Identify which cell holds the provided text, then report its (x, y) central coordinate. 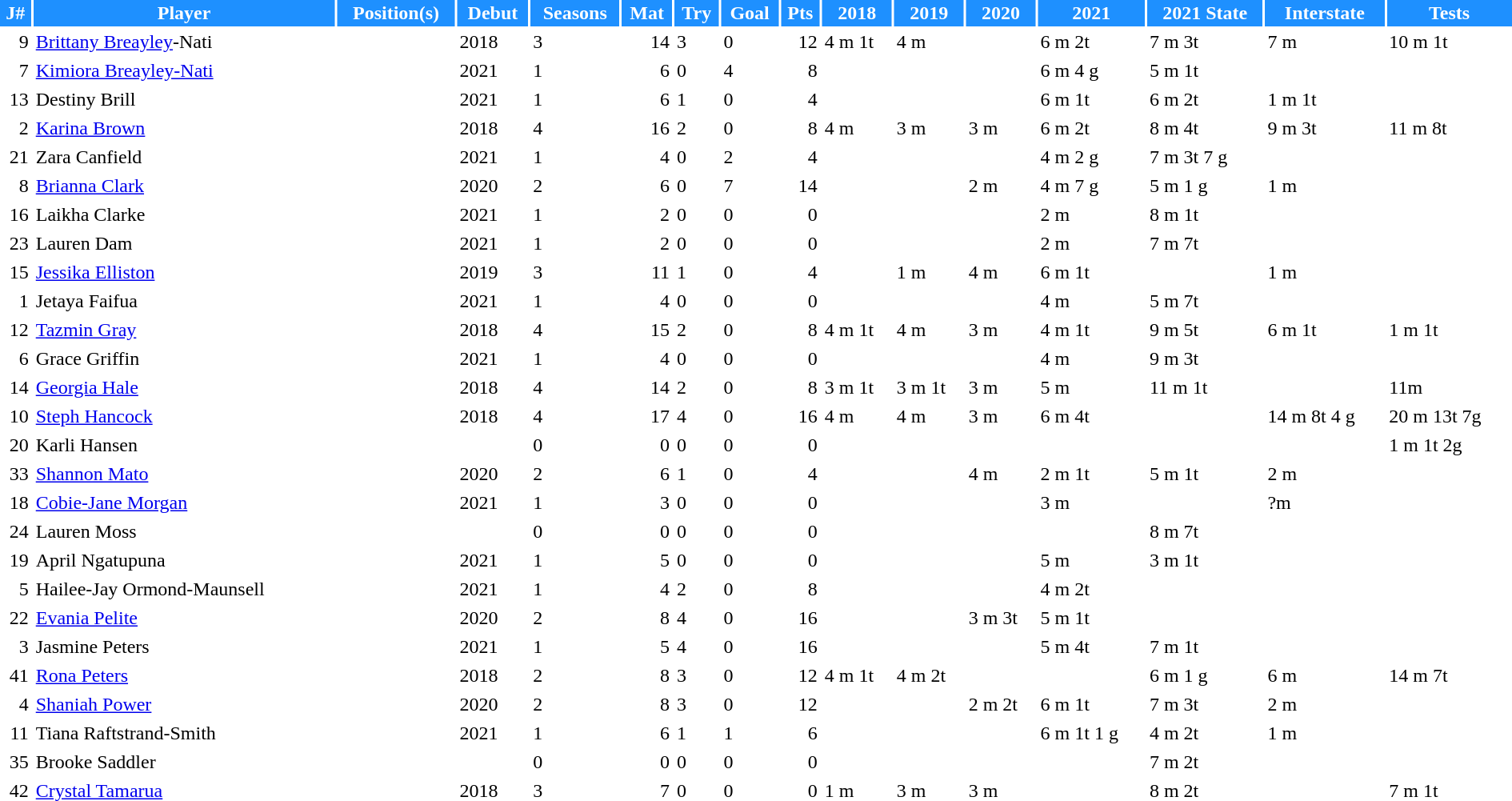
7 m 7t (1205, 243)
33 (16, 474)
8 m 4t (1205, 128)
Kimiora Breayley-Nati (184, 70)
Shaniah Power (184, 704)
4 m 7 g (1091, 186)
Evania Pelite (184, 618)
Georgia Hale (184, 387)
Seasons (574, 13)
Jessika Elliston (184, 272)
Grace Griffin (184, 358)
4 m 2 g (1091, 157)
Zara Canfield (184, 157)
19 (16, 560)
Position(s) (395, 13)
6 m 1 g (1205, 675)
41 (16, 675)
2021 State (1205, 13)
Tazmin Gray (184, 330)
10 m 1t (1450, 42)
Debut (493, 13)
11 m 8t (1450, 128)
Interstate (1325, 13)
Pts (800, 13)
2 m 1t (1091, 474)
5 m 1 g (1205, 186)
7 m 1t (1205, 647)
7 m 2t (1205, 762)
Steph Hancock (184, 416)
Jetaya Faifua (184, 301)
Mat (646, 13)
Try (696, 13)
Hailee-Jay Ormond-Maunsell (184, 589)
6 m 4 g (1091, 70)
?m (1325, 503)
Brooke Saddler (184, 762)
Laikha Clarke (184, 214)
23 (16, 243)
13 (16, 99)
8 m 7t (1205, 531)
5 m 7t (1205, 301)
1 m 1t 2g (1450, 445)
Rona Peters (184, 675)
Karina Brown (184, 128)
Brittany Breayley-Nati (184, 42)
7 m 3t 7 g (1205, 157)
14 m 7t (1450, 675)
35 (16, 762)
Destiny Brill (184, 99)
9 m 5t (1205, 330)
Tiana Raftstrand-Smith (184, 733)
8 m 1t (1205, 214)
17 (646, 416)
9 (16, 42)
April Ngatupuna (184, 560)
3 m 3t (1002, 618)
Goal (749, 13)
14 m 8t 4 g (1325, 416)
Player (184, 13)
Shannon Mato (184, 474)
11 m 1t (1205, 387)
6 m 4t (1091, 416)
11m (1450, 387)
Cobie-Jane Morgan (184, 503)
24 (16, 531)
Lauren Moss (184, 531)
20 (16, 445)
18 (16, 503)
Tests (1450, 13)
10 (16, 416)
2 m 2t (1002, 704)
J# (16, 13)
Brianna Clark (184, 186)
7 m (1325, 42)
Lauren Dam (184, 243)
6 m (1325, 675)
Karli Hansen (184, 445)
5 m 4t (1091, 647)
Jasmine Peters (184, 647)
22 (16, 618)
21 (16, 157)
20 m 13t 7g (1450, 416)
6 m 1t 1 g (1091, 733)
